Determine the (x, y) coordinate at the center of the cell enclosing the given text.  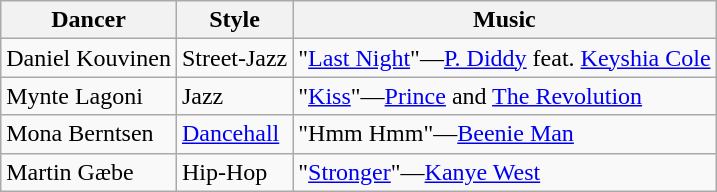
Street-Jazz (234, 58)
Music (504, 20)
"Last Night"—P. Diddy feat. Keyshia Cole (504, 58)
Mona Berntsen (89, 134)
"Hmm Hmm"—Beenie Man (504, 134)
Mynte Lagoni (89, 96)
Hip-Hop (234, 172)
Style (234, 20)
Dancer (89, 20)
Dancehall (234, 134)
Jazz (234, 96)
Martin Gæbe (89, 172)
"Stronger"—Kanye West (504, 172)
Daniel Kouvinen (89, 58)
"Kiss"—Prince and The Revolution (504, 96)
